Provide the [X, Y] coordinate of the cell's center where the given text is located.  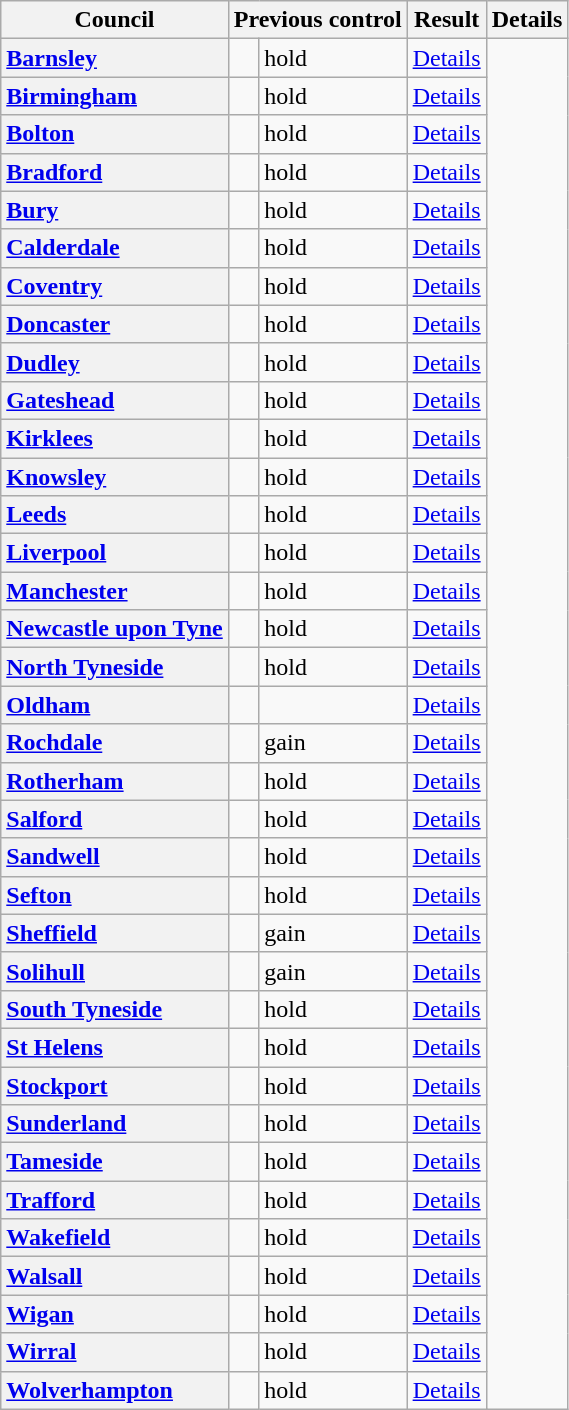
Sefton [115, 895]
Tameside [115, 1162]
Birmingham [115, 96]
Salford [115, 819]
Bradford [115, 172]
North Tyneside [115, 667]
Gateshead [115, 400]
Wigan [115, 1314]
Coventry [115, 286]
Wakefield [115, 1238]
Kirklees [115, 438]
Dudley [115, 362]
South Tyneside [115, 1009]
Rochdale [115, 743]
Bolton [115, 134]
Knowsley [115, 477]
Wolverhampton [115, 1390]
Liverpool [115, 553]
Result [446, 20]
Leeds [115, 515]
Doncaster [115, 324]
Sandwell [115, 857]
Walsall [115, 1276]
Barnsley [115, 58]
Trafford [115, 1200]
St Helens [115, 1047]
Oldham [115, 705]
Sheffield [115, 933]
Rotherham [115, 781]
Manchester [115, 591]
Wirral [115, 1352]
Stockport [115, 1085]
Sunderland [115, 1124]
Newcastle upon Tyne [115, 629]
Council [115, 20]
Previous control [318, 20]
Calderdale [115, 248]
Bury [115, 210]
Solihull [115, 971]
